Scan for the cell matching the given text and deliver its (x, y) coordinate at center. 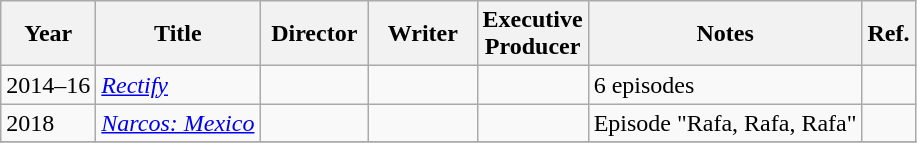
Title (178, 34)
Writer (424, 34)
Ref. (888, 34)
ExecutiveProducer (532, 34)
2018 (48, 123)
6 episodes (725, 85)
Director (314, 34)
Rectify (178, 85)
Notes (725, 34)
Episode "Rafa, Rafa, Rafa" (725, 123)
Year (48, 34)
Narcos: Mexico (178, 123)
2014–16 (48, 85)
